Find where the given text appears and provide that cell's center as (X, Y) coordinate. 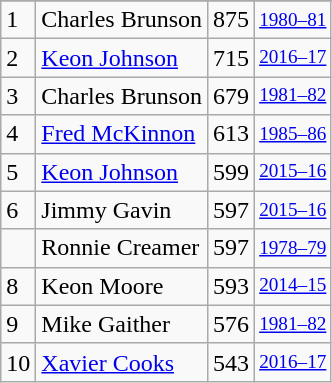
3 (18, 96)
Fred McKinnon (122, 134)
Ronnie Creamer (122, 248)
4 (18, 134)
2014–15 (293, 286)
6 (18, 210)
715 (232, 58)
2 (18, 58)
1985–86 (293, 134)
599 (232, 172)
Jimmy Gavin (122, 210)
1 (18, 20)
875 (232, 20)
Mike Gaither (122, 324)
679 (232, 96)
10 (18, 362)
576 (232, 324)
613 (232, 134)
593 (232, 286)
8 (18, 286)
9 (18, 324)
543 (232, 362)
Xavier Cooks (122, 362)
1980–81 (293, 20)
5 (18, 172)
Keon Moore (122, 286)
1978–79 (293, 248)
